Extract the [X, Y] coordinate from the center of the cell holding the provided text.  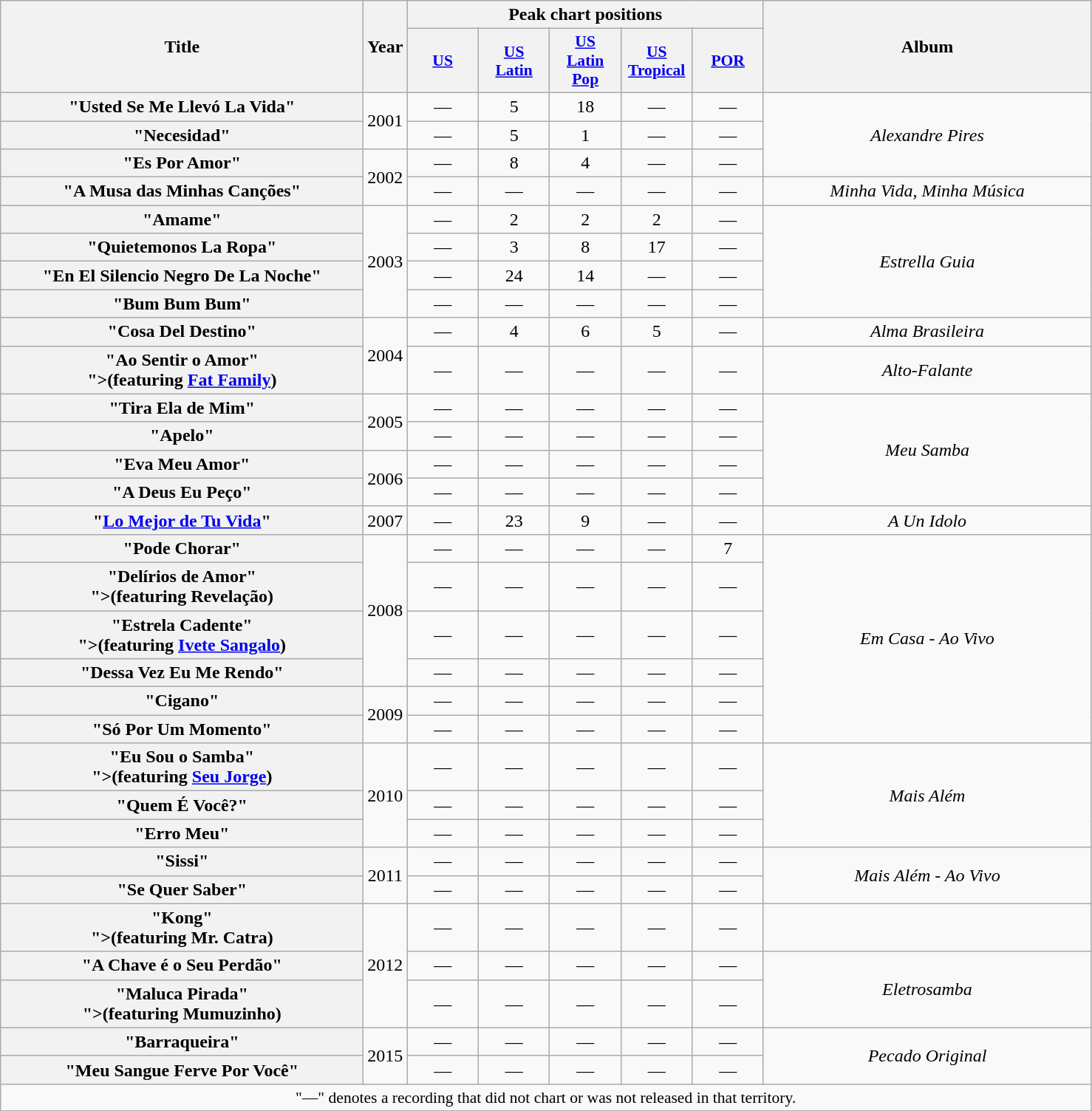
"Es Por Amor" [182, 163]
1 [585, 135]
7 [728, 548]
"Cigano" [182, 701]
Eletrosamba [927, 990]
Alma Brasileira [927, 332]
3 [514, 247]
2001 [386, 120]
"Kong"">(featuring Mr. Catra) [182, 928]
"Erro Meu" [182, 833]
2006 [386, 478]
A Un Idolo [927, 520]
"Só Por Um Momento" [182, 729]
2015 [386, 1056]
2012 [386, 965]
"Apelo" [182, 436]
"Usted Se Me Llevó La Vida" [182, 106]
14 [585, 276]
Mais Além [927, 795]
Pecado Original [927, 1056]
Album [927, 47]
"A Musa das Minhas Canções" [182, 191]
Peak chart positions [585, 15]
"Se Quer Saber" [182, 889]
"—" denotes a recording that did not chart or was not released in that territory. [546, 1097]
US [443, 61]
"Amame" [182, 219]
USTropical [656, 61]
"Quem É Você?" [182, 805]
Meu Samba [927, 450]
2010 [386, 795]
2011 [386, 875]
2007 [386, 520]
"Pode Chorar" [182, 548]
USLatin [514, 61]
2002 [386, 177]
"Delírios de Amor"">(featuring Revelação) [182, 587]
"Necesidad" [182, 135]
"Ao Sentir o Amor"">(featuring Fat Family) [182, 369]
"En El Silencio Negro De La Noche" [182, 276]
"Eva Meu Amor" [182, 464]
"Sissi" [182, 861]
2008 [386, 610]
"A Chave é o Seu Perdão" [182, 965]
23 [514, 520]
17 [656, 247]
Year [386, 47]
Em Casa - Ao Vivo [927, 638]
"Barraqueira" [182, 1042]
2005 [386, 422]
"Dessa Vez Eu Me Rendo" [182, 673]
Alexandre Pires [927, 134]
9 [585, 520]
Title [182, 47]
"Cosa Del Destino" [182, 332]
"Maluca Pirada"">(featuring Mumuzinho) [182, 1003]
"Quietemonos La Ropa" [182, 247]
"Estrela Cadente"">(featuring Ivete Sangalo) [182, 634]
Mais Além - Ao Vivo [927, 875]
2003 [386, 261]
Alto-Falante [927, 369]
24 [514, 276]
USLatinPop [585, 61]
6 [585, 332]
"Lo Mejor de Tu Vida" [182, 520]
"Tira Ela de Mim" [182, 408]
Estrella Guia [927, 261]
Minha Vida, Minha Música [927, 191]
"A Deus Eu Peço" [182, 492]
2004 [386, 356]
"Bum Bum Bum" [182, 304]
POR [728, 61]
"Meu Sangue Ferve Por Você" [182, 1070]
18 [585, 106]
2009 [386, 715]
"Eu Sou o Samba"">(featuring Seu Jorge) [182, 767]
